Determine the (x, y) coordinate at the center of the cell enclosing the given text.  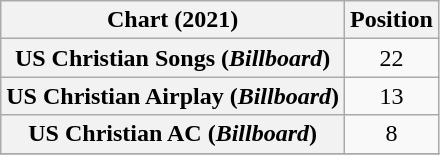
US Christian Airplay (Billboard) (173, 96)
US Christian Songs (Billboard) (173, 58)
13 (392, 96)
22 (392, 58)
Chart (2021) (173, 20)
US Christian AC (Billboard) (173, 134)
Position (392, 20)
8 (392, 134)
